Determine the (X, Y) coordinate at the center of the cell enclosing the given text.  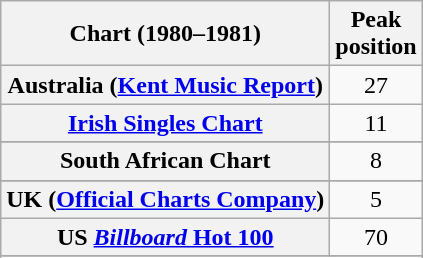
5 (376, 199)
South African Chart (166, 161)
Peakposition (376, 34)
UK (Official Charts Company) (166, 199)
27 (376, 85)
11 (376, 123)
US Billboard Hot 100 (166, 237)
70 (376, 237)
Irish Singles Chart (166, 123)
Australia (Kent Music Report) (166, 85)
Chart (1980–1981) (166, 34)
8 (376, 161)
